Return the (x, y) coordinate for the center point of the cell that contains the specified text.  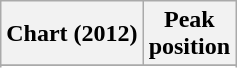
Chart (2012) (72, 34)
Peakposition (189, 34)
